From the cell containing the given text, extract its center point as [X, Y] coordinate. 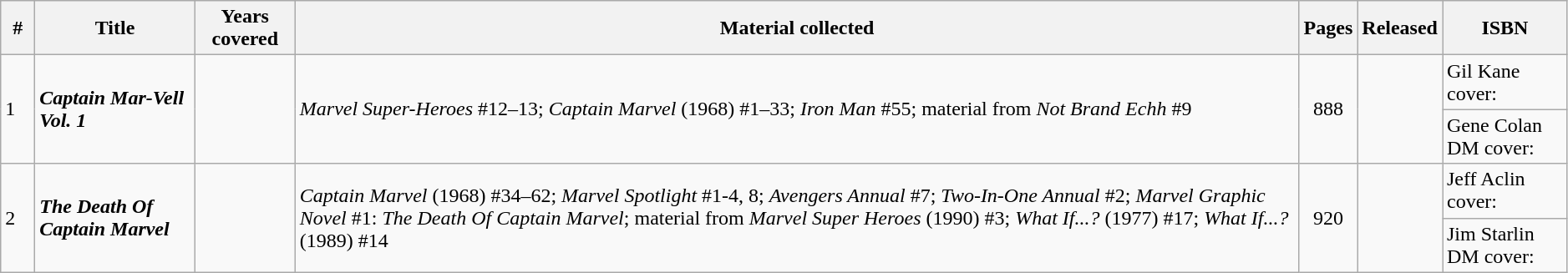
Jeff Aclin cover: [1505, 190]
# [18, 28]
Years covered [245, 28]
Gene Colan DM cover: [1505, 137]
1 [18, 109]
Jim Starlin DM cover: [1505, 245]
Material collected [797, 28]
The Death Of Captain Marvel [115, 218]
2 [18, 218]
Marvel Super-Heroes #12–13; Captain Marvel (1968) #1–33; Iron Man #55; material from Not Brand Echh #9 [797, 109]
Captain Mar-Vell Vol. 1 [115, 109]
Released [1400, 28]
Title [115, 28]
ISBN [1505, 28]
Pages [1328, 28]
920 [1328, 218]
Gil Kane cover: [1505, 82]
888 [1328, 109]
